For the text-containing cell, return its midpoint in (X, Y) coordinate format. 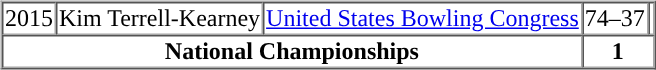
1 (618, 52)
2015 (29, 18)
74–37 (615, 18)
National Championships (292, 52)
Kim Terrell-Kearney (160, 18)
United States Bowling Congress (422, 18)
